Search for the cell housing the specified text and yield its [X, Y] center coordinate. 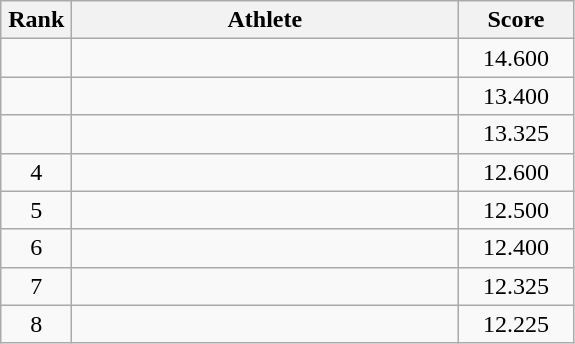
7 [36, 286]
14.600 [516, 58]
4 [36, 172]
Rank [36, 20]
Score [516, 20]
6 [36, 248]
12.500 [516, 210]
8 [36, 324]
Athlete [265, 20]
5 [36, 210]
12.225 [516, 324]
13.400 [516, 96]
12.600 [516, 172]
12.325 [516, 286]
13.325 [516, 134]
12.400 [516, 248]
